Locate the cell with the specified text and output its [X, Y] center coordinate. 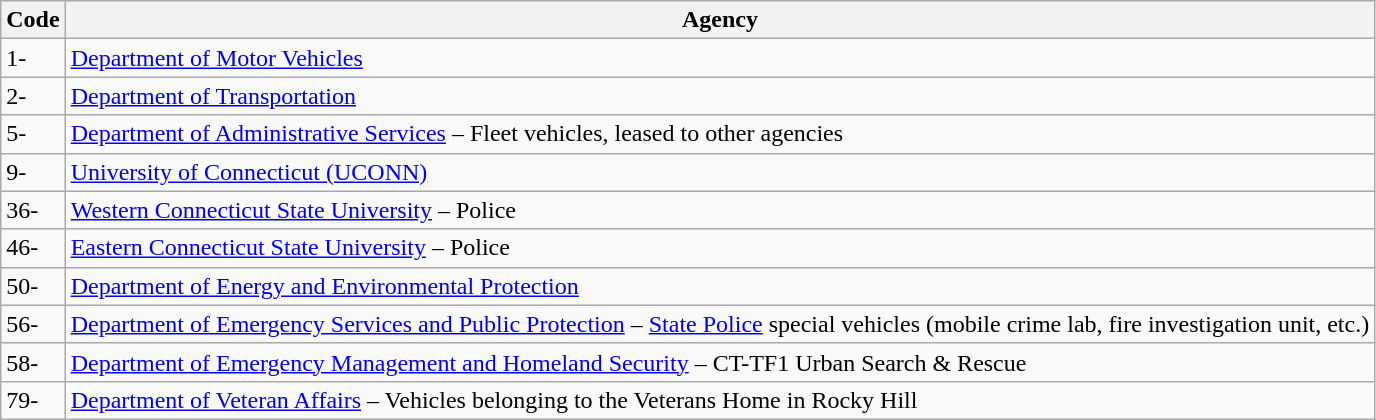
50- [33, 286]
Agency [720, 20]
Department of Motor Vehicles [720, 58]
Department of Veteran Affairs – Vehicles belonging to the Veterans Home in Rocky Hill [720, 400]
Western Connecticut State University – Police [720, 210]
Department of Emergency Services and Public Protection – State Police special vehicles (mobile crime lab, fire investigation unit, etc.) [720, 324]
79- [33, 400]
5- [33, 134]
Eastern Connecticut State University – Police [720, 248]
36- [33, 210]
2- [33, 96]
Department of Energy and Environmental Protection [720, 286]
58- [33, 362]
Code [33, 20]
Department of Administrative Services – Fleet vehicles, leased to other agencies [720, 134]
Department of Emergency Management and Homeland Security – CT-TF1 Urban Search & Rescue [720, 362]
46- [33, 248]
Department of Transportation [720, 96]
9- [33, 172]
56- [33, 324]
University of Connecticut (UCONN) [720, 172]
1- [33, 58]
